Pinpoint the cell where the given text exists, returning its [x, y] midpoint coordinate. 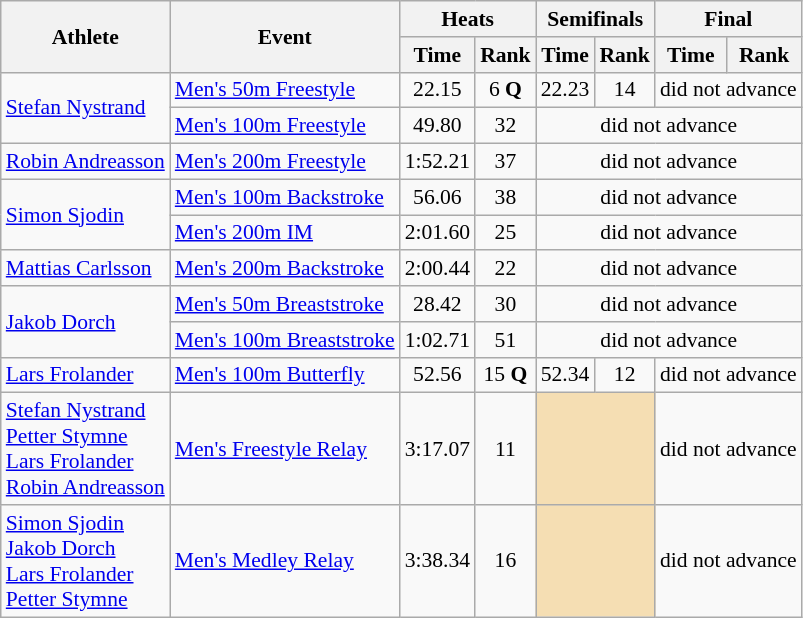
52.56 [438, 375]
52.34 [566, 375]
Men's 200m IM [285, 233]
Men's 50m Freestyle [285, 90]
14 [624, 90]
51 [506, 340]
37 [506, 162]
49.80 [438, 126]
16 [506, 561]
Men's 100m Backstroke [285, 197]
1:52.21 [438, 162]
3:38.34 [438, 561]
Simon SjodinJakob DorchLars FrolanderPetter Stymne [86, 561]
Men's 100m Freestyle [285, 126]
28.42 [438, 304]
Semifinals [596, 19]
Men's Freestyle Relay [285, 449]
Lars Frolander [86, 375]
Athlete [86, 36]
3:17.07 [438, 449]
2:01.60 [438, 233]
38 [506, 197]
2:00.44 [438, 269]
22 [506, 269]
56.06 [438, 197]
1:02.71 [438, 340]
22.15 [438, 90]
30 [506, 304]
Stefan Nystrand [86, 108]
Men's 50m Breaststroke [285, 304]
Heats [468, 19]
Men's 200m Backstroke [285, 269]
Men's 100m Breaststroke [285, 340]
32 [506, 126]
12 [624, 375]
Jakob Dorch [86, 322]
Mattias Carlsson [86, 269]
Stefan NystrandPetter StymneLars FrolanderRobin Andreasson [86, 449]
Men's 100m Butterfly [285, 375]
Men's 200m Freestyle [285, 162]
6 Q [506, 90]
25 [506, 233]
22.23 [566, 90]
Simon Sjodin [86, 214]
Robin Andreasson [86, 162]
Event [285, 36]
Final [728, 19]
11 [506, 449]
15 Q [506, 375]
Men's Medley Relay [285, 561]
